Determine the (X, Y) coordinate at the center of the cell enclosing the given text.  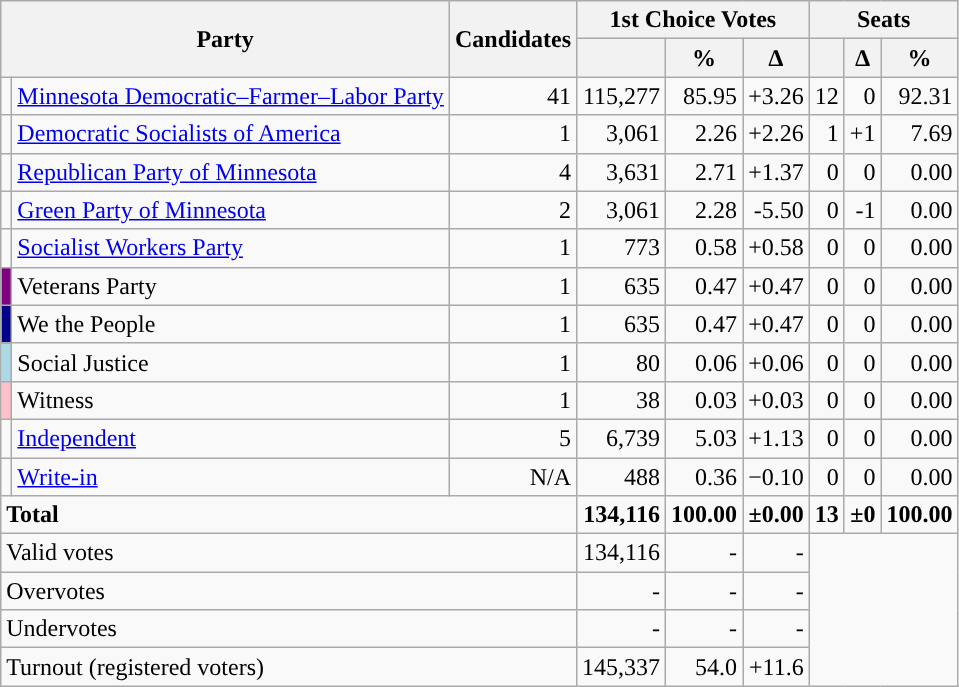
-1 (862, 210)
+1 (862, 134)
Party (226, 39)
Valid votes (289, 553)
92.31 (920, 96)
41 (512, 96)
Total (289, 515)
7.69 (920, 134)
6,739 (622, 438)
13 (826, 515)
54.0 (704, 667)
38 (622, 400)
4 (512, 172)
±0.00 (776, 515)
0.03 (704, 400)
+2.26 (776, 134)
80 (622, 362)
2.71 (704, 172)
3,631 (622, 172)
Democratic Socialists of America (231, 134)
+0.03 (776, 400)
5 (512, 438)
Candidates (512, 39)
Veterans Party (231, 286)
We the People (231, 324)
0.58 (704, 248)
1st Choice Votes (694, 20)
N/A (512, 477)
Green Party of Minnesota (231, 210)
+0.58 (776, 248)
Minnesota Democratic–Farmer–Labor Party (231, 96)
±0 (862, 515)
+1.37 (776, 172)
145,337 (622, 667)
85.95 (704, 96)
−0.10 (776, 477)
0.06 (704, 362)
Seats (884, 20)
2.26 (704, 134)
+3.26 (776, 96)
Overvotes (289, 591)
115,277 (622, 96)
5.03 (704, 438)
+1.13 (776, 438)
Write-in (231, 477)
Independent (231, 438)
+11.6 (776, 667)
2 (512, 210)
488 (622, 477)
Witness (231, 400)
Republican Party of Minnesota (231, 172)
Undervotes (289, 629)
Turnout (registered voters) (289, 667)
+0.06 (776, 362)
773 (622, 248)
Social Justice (231, 362)
0.36 (704, 477)
Socialist Workers Party (231, 248)
-5.50 (776, 210)
2.28 (704, 210)
12 (826, 96)
